Scan for the cell matching the given text and deliver its [x, y] coordinate at center. 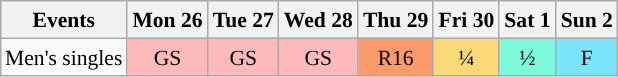
Wed 28 [318, 20]
Events [64, 20]
Thu 29 [396, 20]
Mon 26 [167, 20]
F [587, 56]
Fri 30 [466, 20]
Men's singles [64, 56]
½ [527, 56]
Sun 2 [587, 20]
Tue 27 [244, 20]
R16 [396, 56]
Sat 1 [527, 20]
¼ [466, 56]
